Return the (x, y) coordinate for the center point of the cell that contains the specified text.  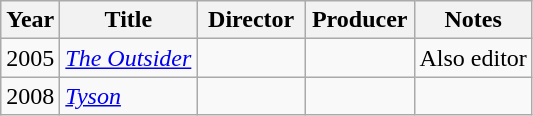
The Outsider (128, 58)
Also editor (473, 58)
Producer (360, 20)
Year (30, 20)
Title (128, 20)
2008 (30, 96)
Director (252, 20)
Notes (473, 20)
2005 (30, 58)
Tyson (128, 96)
